From the cell containing the given text, extract its center point as [X, Y] coordinate. 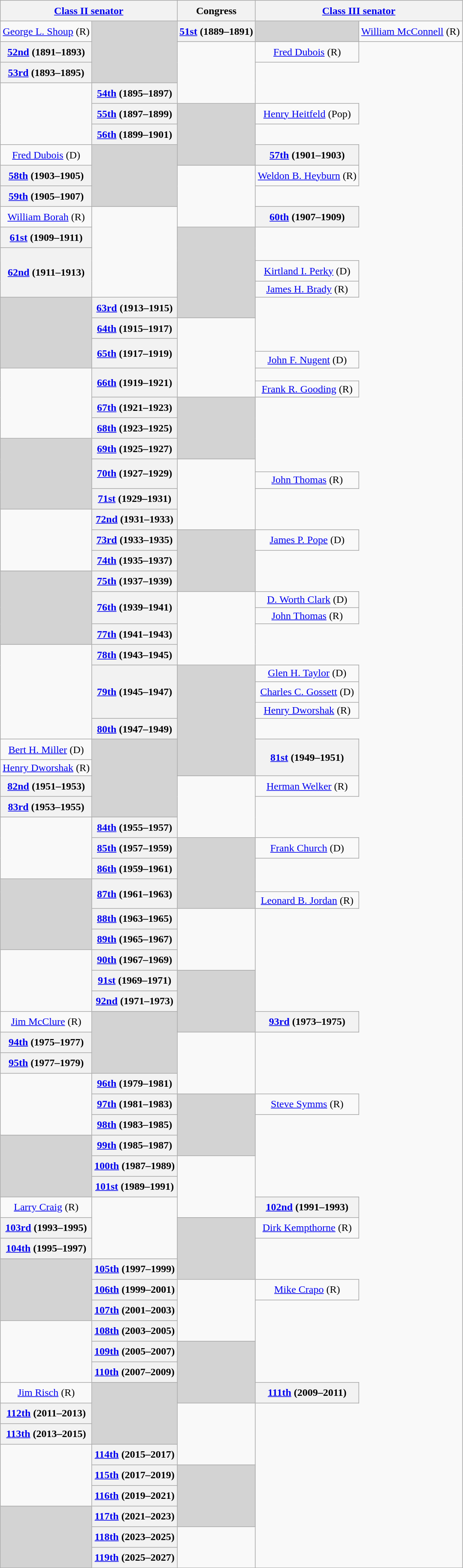
68th (1923–1925) [134, 428]
Larry Craig (R) [46, 1207]
95th (1977–1979) [46, 1063]
85th (1957–1959) [134, 848]
111th (2009–2011) [307, 1392]
Fred Dubois (D) [46, 155]
George L. Shoup (R) [46, 31]
76th (1939–1941) [134, 608]
79th (1945–1947) [134, 692]
81st (1949–1951) [307, 757]
67th (1921–1923) [134, 407]
Mike Crapo (R) [307, 1289]
66th (1919–1921) [134, 383]
54th (1895–1897) [134, 93]
Frank Church (D) [307, 848]
88th (1963–1965) [134, 918]
53rd (1893–1895) [46, 73]
51st (1889–1891) [216, 31]
104th (1995–1997) [46, 1248]
87th (1961–1963) [134, 893]
118th (2023–2025) [134, 1537]
93rd (1973–1975) [307, 1021]
52nd (1891–1893) [46, 52]
84th (1955–1957) [134, 827]
105th (1997–1999) [134, 1269]
73rd (1933–1935) [134, 540]
96th (1979–1981) [134, 1083]
74th (1935–1937) [134, 560]
63rd (1913–1915) [134, 308]
113th (2013–2015) [46, 1434]
Congress [216, 11]
102nd (1991–1993) [307, 1207]
101st (1989–1991) [134, 1186]
James H. Brady (R) [307, 289]
William McConnell (R) [410, 31]
82nd (1951–1953) [46, 786]
John F. Nugent (D) [307, 360]
78th (1943–1945) [134, 655]
Bert H. Miller (D) [46, 749]
55th (1897–1899) [134, 114]
Class II senator [89, 11]
Charles C. Gossett (D) [307, 692]
110th (2007–2009) [134, 1372]
83rd (1953–1955) [46, 807]
72nd (1931–1933) [134, 519]
75th (1937–1939) [134, 581]
Jim McClure (R) [46, 1021]
70th (1927–1929) [134, 474]
64th (1915–1917) [134, 328]
109th (2005–2007) [134, 1351]
77th (1941–1943) [134, 634]
100th (1987–1989) [134, 1166]
Frank R. Gooding (R) [307, 389]
56th (1899–1901) [134, 134]
106th (1999–2001) [134, 1289]
108th (2003–2005) [134, 1331]
61st (1909–1911) [46, 237]
Kirtland I. Perky (D) [307, 271]
80th (1947–1949) [134, 729]
117th (2021–2023) [134, 1516]
116th (2019–2021) [134, 1495]
94th (1975–1977) [46, 1042]
Weldon B. Heyburn (R) [307, 176]
90th (1967–1969) [134, 960]
Herman Welker (R) [307, 786]
119th (2025–2027) [134, 1557]
99th (1985–1987) [134, 1145]
William Borah (R) [46, 217]
71st (1929–1931) [134, 498]
103rd (1993–1995) [46, 1228]
Dirk Kempthorne (R) [307, 1228]
112th (2011–2013) [46, 1413]
D. Worth Clark (D) [307, 599]
Leonard B. Jordan (R) [307, 900]
James P. Pope (D) [307, 540]
59th (1905–1907) [46, 196]
62nd (1911–1913) [46, 273]
58th (1903–1905) [46, 176]
89th (1965–1967) [134, 939]
107th (2001–2003) [134, 1310]
86th (1959–1961) [134, 869]
57th (1901–1903) [307, 155]
Jim Risch (R) [46, 1392]
98th (1983–1985) [134, 1124]
115th (2017–2019) [134, 1475]
114th (2015–2017) [134, 1454]
69th (1925–1927) [134, 449]
Fred Dubois (R) [307, 52]
Steve Symms (R) [307, 1104]
Glen H. Taylor (D) [307, 673]
Henry Heitfeld (Pop) [307, 114]
91st (1969–1971) [134, 980]
Class III senator [359, 11]
60th (1907–1909) [307, 217]
65th (1917–1919) [134, 353]
92nd (1971–1973) [134, 1001]
97th (1981–1983) [134, 1104]
